From the cell containing the given text, extract its center point as [X, Y] coordinate. 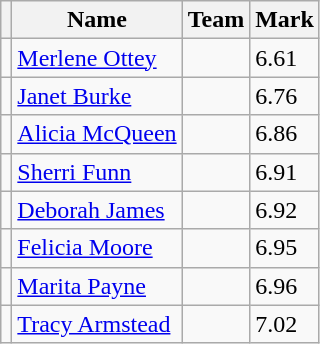
7.02 [285, 324]
6.92 [285, 210]
Team [216, 20]
Marita Payne [97, 286]
Deborah James [97, 210]
Merlene Ottey [97, 58]
6.61 [285, 58]
Janet Burke [97, 96]
Name [97, 20]
Tracy Armstead [97, 324]
6.86 [285, 134]
6.95 [285, 248]
Sherri Funn [97, 172]
6.91 [285, 172]
Alicia McQueen [97, 134]
Mark [285, 20]
6.76 [285, 96]
Felicia Moore [97, 248]
6.96 [285, 286]
